Determine the [x, y] coordinate at the center of the cell enclosing the given text.  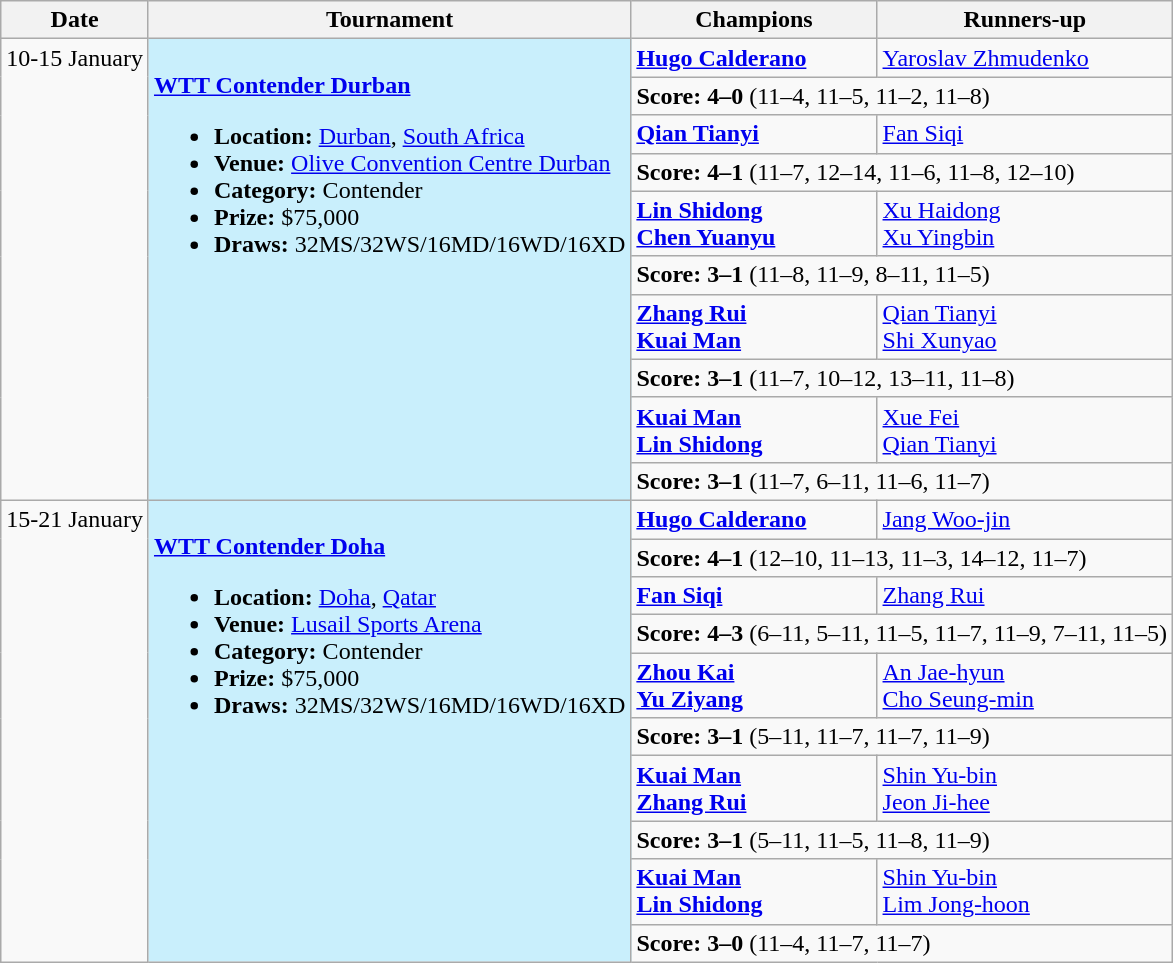
Tournament [389, 20]
Score: 3–1 (5–11, 11–5, 11–8, 11–9) [902, 840]
Score: 3–1 (11–8, 11–9, 8–11, 11–5) [902, 275]
Score: 3–0 (11–4, 11–7, 11–7) [902, 943]
Score: 3–1 (5–11, 11–7, 11–7, 11–9) [902, 737]
WTT Contender DohaLocation: Doha, QatarVenue: Lusail Sports ArenaCategory: ContenderPrize: $75,000Draws: 32MS/32WS/16MD/16WD/16XD [389, 731]
Lin Shidong Chen Yuanyu [754, 224]
Score: 4–0 (11–4, 11–5, 11–2, 11–8) [902, 96]
Zhang Rui Kuai Man [754, 326]
Champions [754, 20]
10-15 January [75, 270]
Qian Tianyi Shi Xunyao [1025, 326]
Score: 4–1 (12–10, 11–13, 11–3, 14–12, 11–7) [902, 557]
Shin Yu-bin Lim Jong-hoon [1025, 892]
Yaroslav Zhmudenko [1025, 58]
Kuai Man Zhang Rui [754, 788]
Zhang Rui [1025, 596]
Xue Fei Qian Tianyi [1025, 430]
Score: 3–1 (11–7, 6–11, 11–6, 11–7) [902, 481]
Qian Tianyi [754, 134]
Score: 4–1 (11–7, 12–14, 11–6, 11–8, 12–10) [902, 172]
An Jae-hyun Cho Seung-min [1025, 686]
Date [75, 20]
Shin Yu-bin Jeon Ji-hee [1025, 788]
Score: 3–1 (11–7, 10–12, 13–11, 11–8) [902, 378]
Jang Woo-jin [1025, 519]
Xu Haidong Xu Yingbin [1025, 224]
Runners-up [1025, 20]
15-21 January [75, 731]
Score: 4–3 (6–11, 5–11, 11–5, 11–7, 11–9, 7–11, 11–5) [902, 634]
Zhou Kai Yu Ziyang [754, 686]
